Scan for the cell matching the given text and deliver its (x, y) coordinate at center. 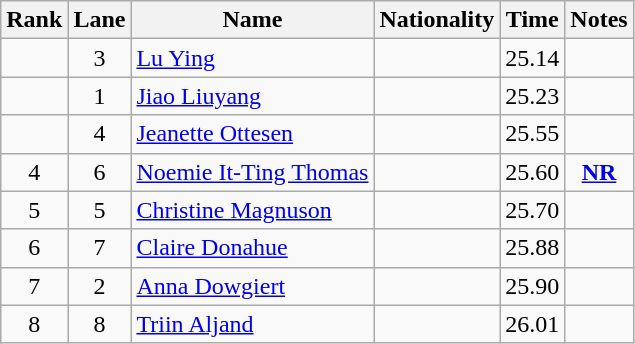
25.60 (532, 172)
Lu Ying (252, 58)
Name (252, 20)
Rank (34, 20)
25.55 (532, 134)
25.90 (532, 286)
NR (599, 172)
Jeanette Ottesen (252, 134)
Lane (100, 20)
1 (100, 96)
25.23 (532, 96)
Noemie It-Ting Thomas (252, 172)
3 (100, 58)
Anna Dowgiert (252, 286)
Time (532, 20)
Triin Aljand (252, 324)
Christine Magnuson (252, 210)
25.70 (532, 210)
2 (100, 286)
Jiao Liuyang (252, 96)
Notes (599, 20)
25.88 (532, 248)
Nationality (437, 20)
26.01 (532, 324)
25.14 (532, 58)
Claire Donahue (252, 248)
